Search for the cell housing the specified text and yield its (X, Y) center coordinate. 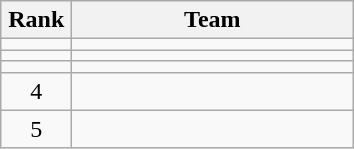
5 (36, 129)
Rank (36, 20)
4 (36, 91)
Team (212, 20)
